Pinpoint the cell where the given text exists, returning its [x, y] midpoint coordinate. 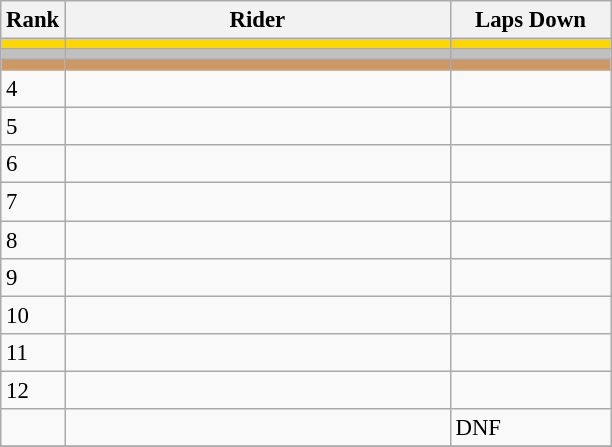
7 [33, 202]
Laps Down [530, 20]
4 [33, 89]
12 [33, 390]
10 [33, 315]
5 [33, 127]
6 [33, 165]
Rider [258, 20]
11 [33, 352]
8 [33, 240]
DNF [530, 428]
Rank [33, 20]
9 [33, 277]
